Search for the cell housing the specified text and yield its [X, Y] center coordinate. 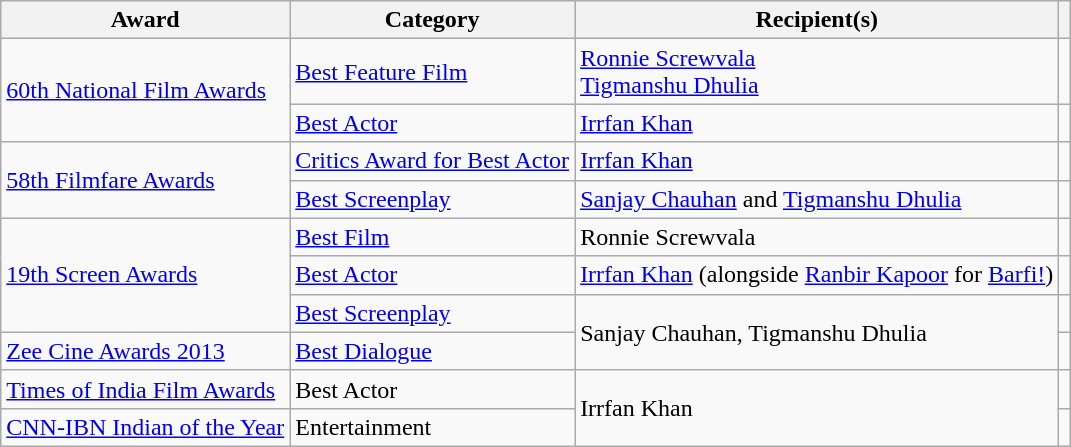
Recipient(s) [817, 20]
Entertainment [432, 427]
Sanjay Chauhan and Tigmanshu Dhulia [817, 199]
19th Screen Awards [146, 275]
Ronnie Screwvala Tigmanshu Dhulia [817, 72]
Sanjay Chauhan, Tigmanshu Dhulia [817, 332]
Times of India Film Awards [146, 389]
Category [432, 20]
Zee Cine Awards 2013 [146, 351]
Best Dialogue [432, 351]
60th National Film Awards [146, 90]
Award [146, 20]
Best Film [432, 237]
Irrfan Khan (alongside Ranbir Kapoor for Barfi!) [817, 275]
Best Feature Film [432, 72]
CNN-IBN Indian of the Year [146, 427]
Ronnie Screwvala [817, 237]
58th Filmfare Awards [146, 180]
Critics Award for Best Actor [432, 161]
